Identify which cell holds the provided text, then report its [X, Y] central coordinate. 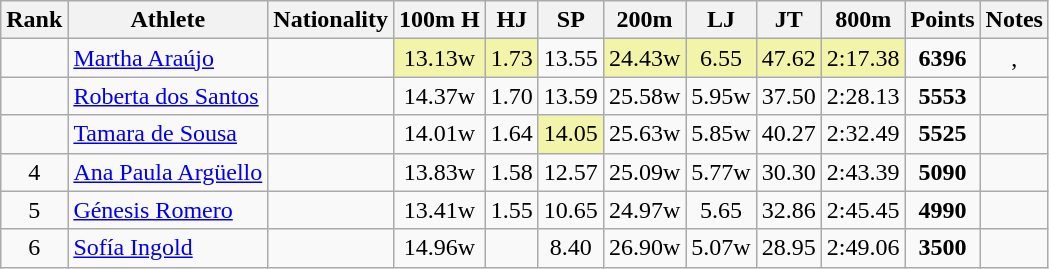
24.43w [644, 58]
37.50 [788, 96]
SP [570, 20]
8.40 [570, 248]
Sofía Ingold [168, 248]
4990 [942, 210]
3500 [942, 248]
4 [34, 172]
LJ [721, 20]
Martha Araújo [168, 58]
HJ [512, 20]
5.77w [721, 172]
1.58 [512, 172]
200m [644, 20]
2:45.45 [863, 210]
1.70 [512, 96]
30.30 [788, 172]
13.83w [440, 172]
100m H [440, 20]
40.27 [788, 134]
2:43.39 [863, 172]
12.57 [570, 172]
28.95 [788, 248]
14.37w [440, 96]
2:28.13 [863, 96]
2:17.38 [863, 58]
14.01w [440, 134]
5553 [942, 96]
5 [34, 210]
Rank [34, 20]
1.55 [512, 210]
14.05 [570, 134]
Ana Paula Argüello [168, 172]
26.90w [644, 248]
5.07w [721, 248]
1.64 [512, 134]
Notes [1014, 20]
5.85w [721, 134]
Tamara de Sousa [168, 134]
25.63w [644, 134]
2:32.49 [863, 134]
5.65 [721, 210]
13.13w [440, 58]
Athlete [168, 20]
6.55 [721, 58]
5.95w [721, 96]
25.58w [644, 96]
2:49.06 [863, 248]
47.62 [788, 58]
Roberta dos Santos [168, 96]
25.09w [644, 172]
13.59 [570, 96]
, [1014, 58]
5090 [942, 172]
13.41w [440, 210]
10.65 [570, 210]
6 [34, 248]
JT [788, 20]
6396 [942, 58]
Génesis Romero [168, 210]
14.96w [440, 248]
32.86 [788, 210]
1.73 [512, 58]
Points [942, 20]
13.55 [570, 58]
24.97w [644, 210]
Nationality [331, 20]
800m [863, 20]
5525 [942, 134]
